Search for the cell housing the specified text and yield its (x, y) center coordinate. 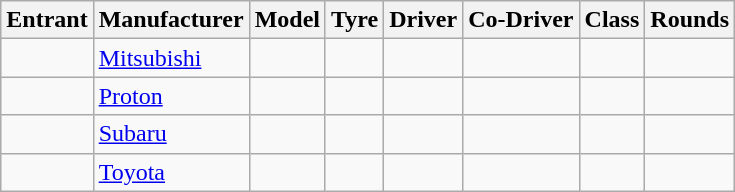
Subaru (171, 134)
Class (612, 20)
Rounds (690, 20)
Model (287, 20)
Tyre (354, 20)
Proton (171, 96)
Driver (424, 20)
Manufacturer (171, 20)
Toyota (171, 172)
Mitsubishi (171, 58)
Entrant (47, 20)
Co-Driver (521, 20)
